From the cell containing the given text, extract its center point as [x, y] coordinate. 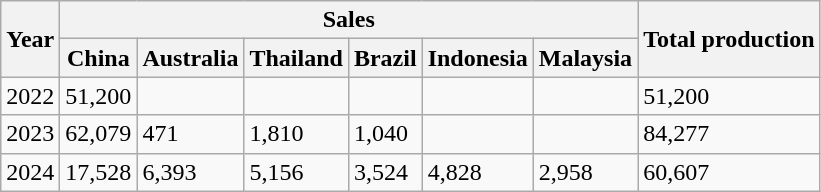
2,958 [585, 172]
Sales [349, 20]
Thailand [296, 58]
Brazil [385, 58]
2023 [30, 134]
Year [30, 39]
2022 [30, 96]
Total production [729, 39]
Malaysia [585, 58]
4,828 [478, 172]
5,156 [296, 172]
China [98, 58]
60,607 [729, 172]
Indonesia [478, 58]
1,040 [385, 134]
471 [190, 134]
2024 [30, 172]
Australia [190, 58]
17,528 [98, 172]
1,810 [296, 134]
3,524 [385, 172]
6,393 [190, 172]
84,277 [729, 134]
62,079 [98, 134]
